Detect which cell encompasses the target text, then output its [x, y] center coordinate. 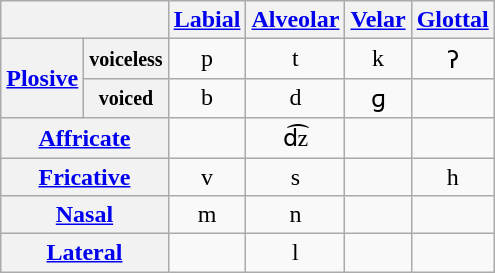
Fricative [84, 177]
Nasal [84, 215]
h [452, 177]
v [207, 177]
k [378, 59]
Labial [207, 20]
Lateral [84, 253]
Plosive [42, 78]
m [207, 215]
ʔ [452, 59]
s [296, 177]
Glottal [452, 20]
d [296, 98]
n [296, 215]
Affricate [84, 138]
Velar [378, 20]
d͡z [296, 138]
l [296, 253]
voiced [126, 98]
voiceless [126, 59]
t [296, 59]
ɡ [378, 98]
Alveolar [296, 20]
p [207, 59]
b [207, 98]
